Provide the [x, y] coordinate of the cell's center where the given text is located.  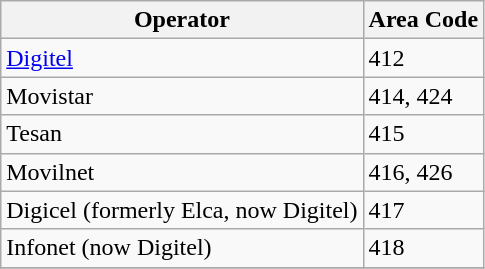
415 [424, 134]
414, 424 [424, 96]
Digicel (formerly Elca, now Digitel) [182, 210]
Movilnet [182, 172]
Area Code [424, 20]
Tesan [182, 134]
418 [424, 248]
Digitel [182, 58]
417 [424, 210]
412 [424, 58]
Operator [182, 20]
Movistar [182, 96]
Infonet (now Digitel) [182, 248]
416, 426 [424, 172]
